Return the [X, Y] coordinate for the center point of the cell that contains the specified text.  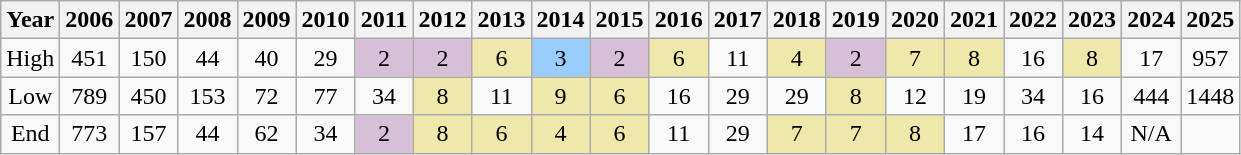
444 [1152, 96]
2013 [502, 20]
40 [266, 58]
450 [148, 96]
773 [90, 134]
2007 [148, 20]
2008 [208, 20]
157 [148, 134]
1448 [1210, 96]
N/A [1152, 134]
153 [208, 96]
2011 [384, 20]
12 [914, 96]
3 [560, 58]
2021 [974, 20]
Year [30, 20]
150 [148, 58]
2022 [1034, 20]
62 [266, 134]
2009 [266, 20]
2017 [738, 20]
2025 [1210, 20]
14 [1092, 134]
77 [326, 96]
2023 [1092, 20]
2019 [856, 20]
2012 [442, 20]
9 [560, 96]
2020 [914, 20]
High [30, 58]
End [30, 134]
2015 [620, 20]
2018 [796, 20]
19 [974, 96]
789 [90, 96]
2010 [326, 20]
2014 [560, 20]
2006 [90, 20]
2016 [678, 20]
957 [1210, 58]
72 [266, 96]
451 [90, 58]
2024 [1152, 20]
Low [30, 96]
